Return the (x, y) coordinate for the center point of the cell that contains the specified text.  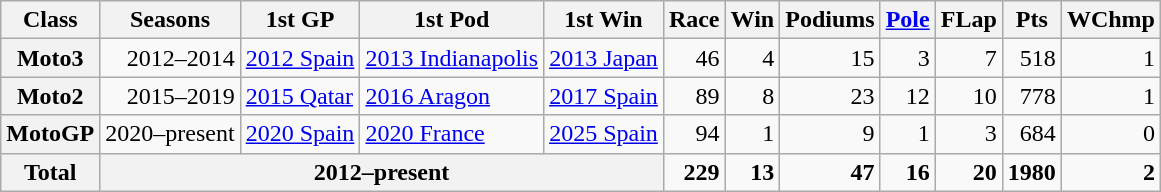
23 (830, 96)
0 (1110, 134)
2020 Spain (300, 134)
1980 (1032, 172)
2025 Spain (604, 134)
4 (752, 58)
1st Pod (452, 20)
47 (830, 172)
Seasons (170, 20)
778 (1032, 96)
89 (694, 96)
2012 Spain (300, 58)
10 (968, 96)
FLap (968, 20)
2020–present (170, 134)
Class (50, 20)
Moto3 (50, 58)
518 (1032, 58)
Pts (1032, 20)
684 (1032, 134)
2016 Aragon (452, 96)
1st GP (300, 20)
15 (830, 58)
2 (1110, 172)
2012–2014 (170, 58)
2012–present (382, 172)
Moto2 (50, 96)
2017 Spain (604, 96)
20 (968, 172)
2015–2019 (170, 96)
8 (752, 96)
Pole (908, 20)
WChmp (1110, 20)
16 (908, 172)
7 (968, 58)
46 (694, 58)
2020 France (452, 134)
Win (752, 20)
13 (752, 172)
Podiums (830, 20)
Race (694, 20)
2013 Japan (604, 58)
2015 Qatar (300, 96)
2013 Indianapolis (452, 58)
9 (830, 134)
229 (694, 172)
Total (50, 172)
MotoGP (50, 134)
12 (908, 96)
1st Win (604, 20)
94 (694, 134)
